Locate the cell with the specified text and output its (X, Y) center coordinate. 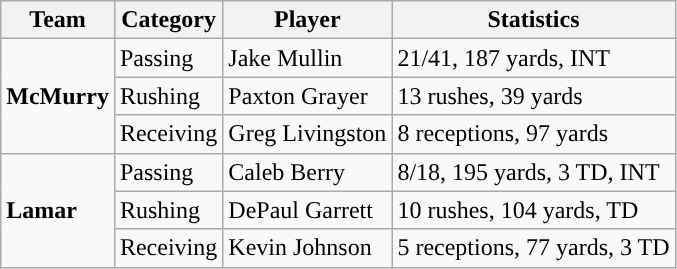
Statistics (534, 20)
Player (308, 20)
Caleb Berry (308, 172)
5 receptions, 77 yards, 3 TD (534, 248)
21/41, 187 yards, INT (534, 58)
McMurry (58, 96)
Team (58, 20)
13 rushes, 39 yards (534, 96)
8 receptions, 97 yards (534, 134)
Kevin Johnson (308, 248)
DePaul Garrett (308, 210)
8/18, 195 yards, 3 TD, INT (534, 172)
Category (168, 20)
10 rushes, 104 yards, TD (534, 210)
Lamar (58, 210)
Greg Livingston (308, 134)
Paxton Grayer (308, 96)
Jake Mullin (308, 58)
